From the cell containing the given text, extract its center point as [x, y] coordinate. 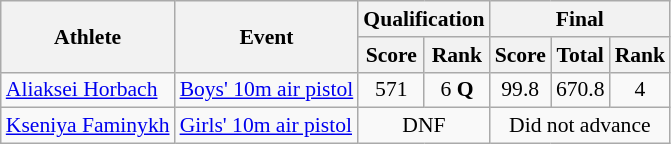
DNF [424, 126]
6 Q [456, 90]
Final [580, 19]
Aliaksei Horbach [88, 90]
Event [267, 36]
Girls' 10m air pistol [267, 126]
4 [640, 90]
Did not advance [580, 126]
99.8 [520, 90]
Kseniya Faminykh [88, 126]
Athlete [88, 36]
Total [580, 55]
Qualification [424, 19]
Boys' 10m air pistol [267, 90]
571 [391, 90]
670.8 [580, 90]
